Extract the (x, y) coordinate from the center of the cell holding the provided text.  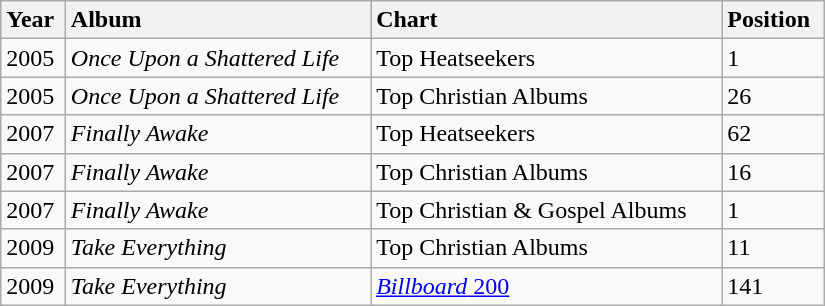
Year (34, 20)
11 (773, 248)
Album (218, 20)
Position (773, 20)
141 (773, 286)
62 (773, 134)
Chart (546, 20)
16 (773, 172)
26 (773, 96)
Top Christian & Gospel Albums (546, 210)
Billboard 200 (546, 286)
